Output the (X, Y) coordinate of the center of the cell containing the given text.  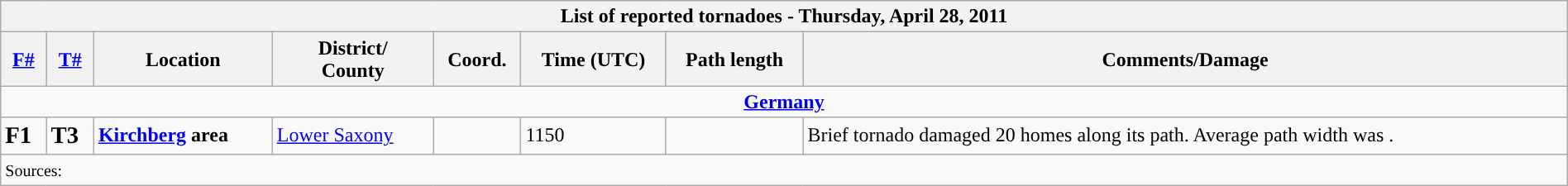
Comments/Damage (1185, 60)
List of reported tornadoes - Thursday, April 28, 2011 (784, 17)
1150 (594, 136)
Time (UTC) (594, 60)
T3 (69, 136)
Brief tornado damaged 20 homes along its path. Average path width was . (1185, 136)
District/County (352, 60)
Germany (784, 102)
Path length (734, 60)
Location (183, 60)
Lower Saxony (352, 136)
Sources: (784, 169)
Coord. (477, 60)
F1 (23, 136)
Kirchberg area (183, 136)
F# (23, 60)
T# (69, 60)
